Locate the cell with the specified text and output its [X, Y] center coordinate. 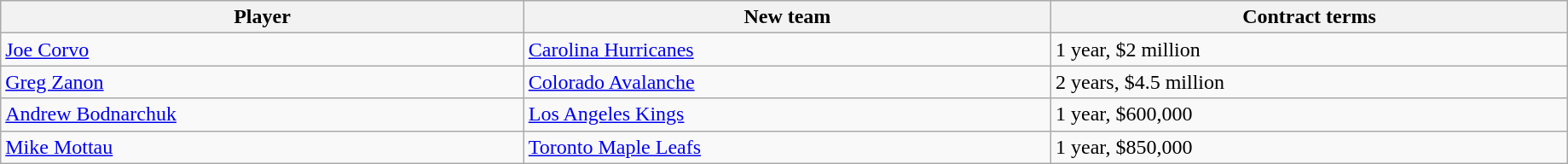
Los Angeles Kings [787, 114]
Joe Corvo [263, 50]
Player [263, 17]
Colorado Avalanche [787, 82]
Toronto Maple Leafs [787, 147]
1 year, $600,000 [1310, 114]
Andrew Bodnarchuk [263, 114]
Greg Zanon [263, 82]
Mike Mottau [263, 147]
1 year, $2 million [1310, 50]
2 years, $4.5 million [1310, 82]
1 year, $850,000 [1310, 147]
Contract terms [1310, 17]
Carolina Hurricanes [787, 50]
New team [787, 17]
